Find where the given text appears and provide that cell's center as (x, y) coordinate. 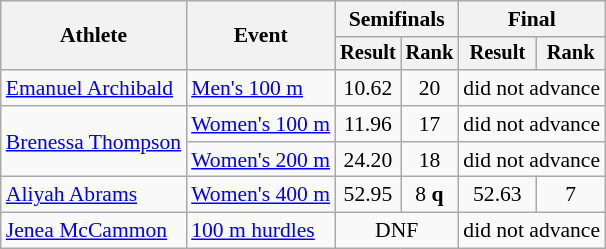
52.63 (497, 195)
Semifinals (396, 19)
Women's 100 m (260, 124)
Athlete (94, 36)
17 (430, 124)
Brenessa Thompson (94, 142)
20 (430, 88)
Emanuel Archibald (94, 88)
100 m hurdles (260, 231)
Women's 200 m (260, 160)
Final (532, 19)
Jenea McCammon (94, 231)
52.95 (368, 195)
Aliyah Abrams (94, 195)
8 q (430, 195)
Women's 400 m (260, 195)
11.96 (368, 124)
Men's 100 m (260, 88)
7 (570, 195)
Event (260, 36)
DNF (396, 231)
18 (430, 160)
10.62 (368, 88)
24.20 (368, 160)
